Pinpoint the cell where the given text exists, returning its (x, y) midpoint coordinate. 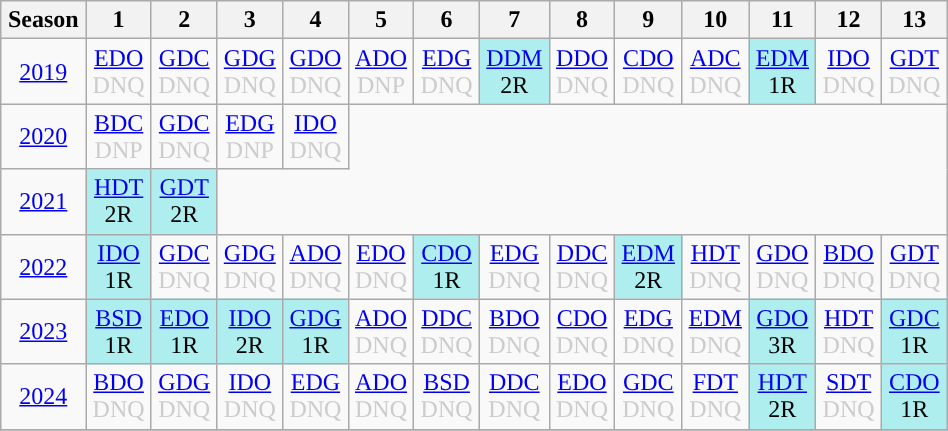
4 (316, 20)
GDC1R (914, 332)
2023 (44, 332)
2 (184, 20)
GDT2R (184, 202)
BDCDNP (119, 136)
7 (514, 20)
BSDDNQ (447, 396)
EDO1R (184, 332)
2019 (44, 72)
2024 (44, 396)
ADCDNQ (716, 72)
IDO2R (250, 332)
EDM1R (782, 72)
2022 (44, 266)
10 (716, 20)
Season (44, 20)
GDO3R (782, 332)
2020 (44, 136)
11 (782, 20)
EDGDNP (250, 136)
DDODNQ (582, 72)
EDM2R (648, 266)
IDO1R (119, 266)
5 (381, 20)
GDG1R (316, 332)
FDTDNQ (716, 396)
1 (119, 20)
13 (914, 20)
BSD1R (119, 332)
EDMDNQ (716, 332)
6 (447, 20)
DDM2R (514, 72)
ADODNP (381, 72)
3 (250, 20)
12 (849, 20)
SDTDNQ (849, 396)
8 (582, 20)
2021 (44, 202)
9 (648, 20)
